Return (X, Y) of the center of cell containing provided text 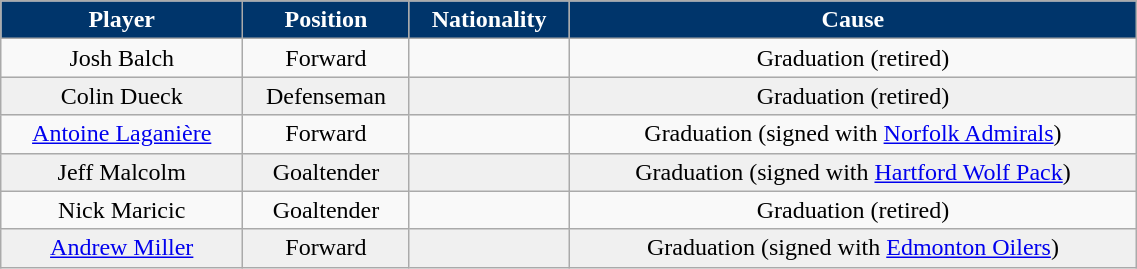
Player (122, 20)
Nick Maricic (122, 210)
Antoine Laganière (122, 134)
Defenseman (326, 96)
Andrew Miller (122, 248)
Position (326, 20)
Josh Balch (122, 58)
Jeff Malcolm (122, 172)
Colin Dueck (122, 96)
Graduation (signed with Norfolk Admirals) (853, 134)
Graduation (signed with Hartford Wolf Pack) (853, 172)
Graduation (signed with Edmonton Oilers) (853, 248)
Cause (853, 20)
Nationality (489, 20)
